Search for the cell housing the specified text and yield its [X, Y] center coordinate. 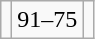
91–75 [48, 20]
